Output the [X, Y] coordinate of the center of the cell containing the given text.  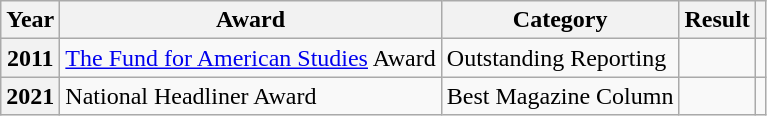
Best Magazine Column [560, 96]
Category [560, 20]
Outstanding Reporting [560, 58]
Award [250, 20]
Result [717, 20]
2011 [30, 58]
The Fund for American Studies Award [250, 58]
Year [30, 20]
National Headliner Award [250, 96]
2021 [30, 96]
